Capture the cell that displays the provided text and extract its [X, Y] central coordinate. 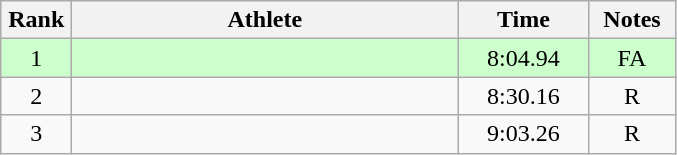
Athlete [265, 20]
FA [632, 58]
Notes [632, 20]
1 [36, 58]
9:03.26 [524, 134]
Rank [36, 20]
8:04.94 [524, 58]
3 [36, 134]
2 [36, 96]
8:30.16 [524, 96]
Time [524, 20]
